Detect which cell encompasses the target text, then output its (x, y) center coordinate. 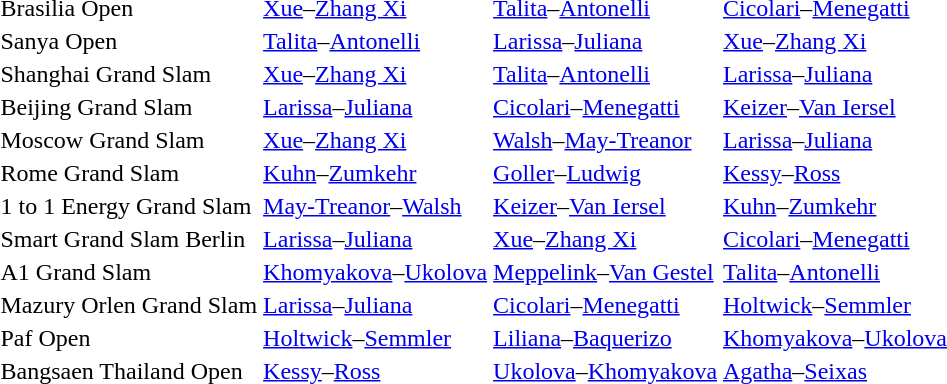
Walsh–May-Treanor (606, 140)
Keizer–Van Iersel (606, 206)
Kuhn–Zumkehr (376, 173)
Goller–Ludwig (606, 173)
Meppelink–Van Gestel (606, 272)
May-Treanor–Walsh (376, 206)
Khomyakova–Ukolova (376, 272)
Liliana–Baquerizo (606, 338)
Holtwick–Semmler (376, 338)
